Locate the cell with the specified text and output its (x, y) center coordinate. 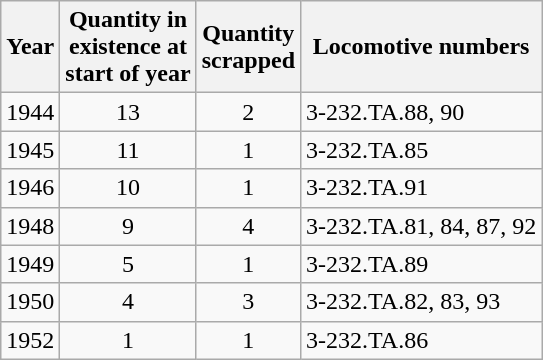
3-232.TA.85 (422, 150)
3 (248, 302)
10 (128, 188)
3-232.TA.86 (422, 340)
9 (128, 226)
1952 (30, 340)
3-232.TA.91 (422, 188)
1949 (30, 264)
1948 (30, 226)
Year (30, 47)
Locomotive numbers (422, 47)
Quantityscrapped (248, 47)
3-232.TA.82, 83, 93 (422, 302)
1945 (30, 150)
11 (128, 150)
3-232.TA.89 (422, 264)
3-232.TA.88, 90 (422, 112)
5 (128, 264)
13 (128, 112)
Quantity inexistence atstart of year (128, 47)
1944 (30, 112)
1950 (30, 302)
2 (248, 112)
3-232.TA.81, 84, 87, 92 (422, 226)
1946 (30, 188)
